Pinpoint the cell where the given text exists, returning its (X, Y) midpoint coordinate. 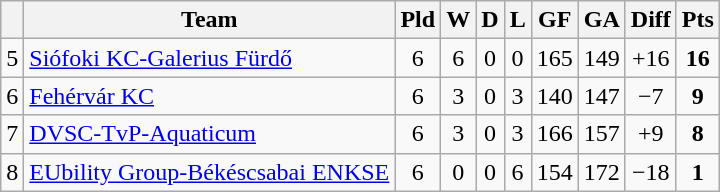
140 (554, 96)
165 (554, 58)
7 (12, 134)
Fehérvár KC (210, 96)
Pts (698, 20)
5 (12, 58)
GA (602, 20)
Team (210, 20)
+9 (650, 134)
157 (602, 134)
D (490, 20)
DVSC-TvP-Aquaticum (210, 134)
154 (554, 172)
W (458, 20)
172 (602, 172)
Diff (650, 20)
−7 (650, 96)
166 (554, 134)
+16 (650, 58)
−18 (650, 172)
EUbility Group-Békéscsabai ENKSE (210, 172)
9 (698, 96)
149 (602, 58)
L (518, 20)
1 (698, 172)
Siófoki KC-Galerius Fürdő (210, 58)
Pld (418, 20)
16 (698, 58)
147 (602, 96)
GF (554, 20)
